Find where the given text appears and provide that cell's center as (x, y) coordinate. 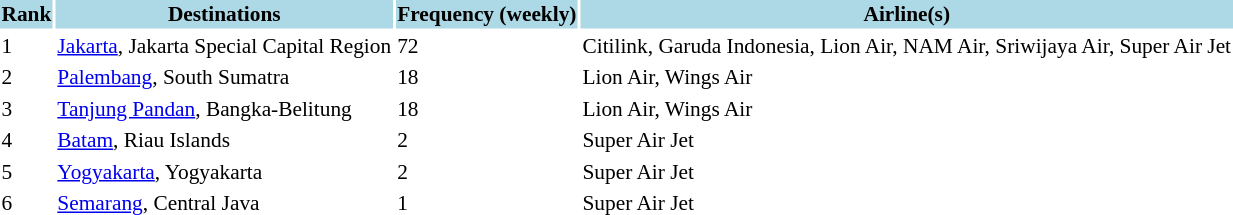
Rank (26, 14)
Batam, Riau Islands (224, 140)
Citilink, Garuda Indonesia, Lion Air, NAM Air, Sriwijaya Air, Super Air Jet (907, 46)
Destinations (224, 14)
Tanjung Pandan, Bangka-Belitung (224, 108)
Palembang, South Sumatra (224, 77)
1 (26, 46)
72 (487, 46)
Frequency (weekly) (487, 14)
Airline(s) (907, 14)
5 (26, 172)
4 (26, 140)
3 (26, 108)
Jakarta, Jakarta Special Capital Region (224, 46)
Yogyakarta, Yogyakarta (224, 172)
